Locate the cell with the specified text and output its (x, y) center coordinate. 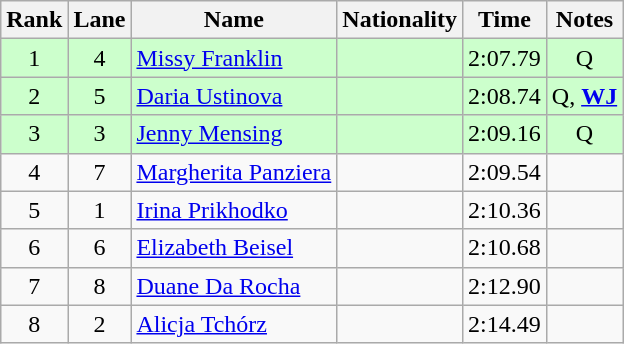
Daria Ustinova (234, 96)
2:08.74 (505, 96)
Q, WJ (584, 96)
Alicja Tchórz (234, 324)
Duane Da Rocha (234, 286)
Rank (34, 20)
Name (234, 20)
2:07.79 (505, 58)
2:10.36 (505, 210)
2:09.54 (505, 172)
2:09.16 (505, 134)
2:12.90 (505, 286)
Elizabeth Beisel (234, 248)
Lane (100, 20)
2:10.68 (505, 248)
2:14.49 (505, 324)
Margherita Panziera (234, 172)
Missy Franklin (234, 58)
Time (505, 20)
Nationality (400, 20)
Irina Prikhodko (234, 210)
Jenny Mensing (234, 134)
Notes (584, 20)
